From the cell containing the given text, extract its center point as (x, y) coordinate. 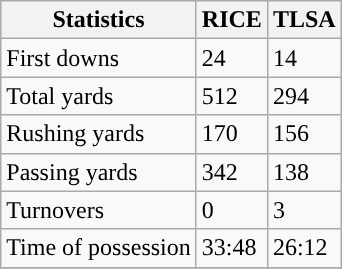
26:12 (304, 248)
0 (232, 210)
Passing yards (99, 172)
138 (304, 172)
Statistics (99, 20)
156 (304, 134)
294 (304, 96)
Total yards (99, 96)
First downs (99, 58)
14 (304, 58)
33:48 (232, 248)
170 (232, 134)
RICE (232, 20)
Turnovers (99, 210)
TLSA (304, 20)
3 (304, 210)
342 (232, 172)
24 (232, 58)
Rushing yards (99, 134)
Time of possession (99, 248)
512 (232, 96)
